Capture the cell that displays the provided text and extract its (x, y) central coordinate. 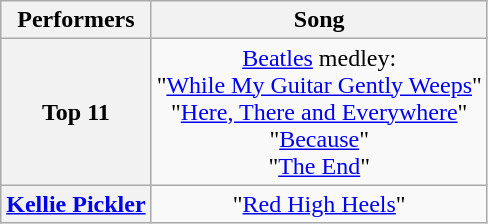
Performers (76, 20)
Beatles medley:"While My Guitar Gently Weeps""Here, There and Everywhere""Because""The End" (319, 112)
"Red High Heels" (319, 204)
Top 11 (76, 112)
Song (319, 20)
Kellie Pickler (76, 204)
